Pinpoint the cell where the given text exists, returning its (X, Y) midpoint coordinate. 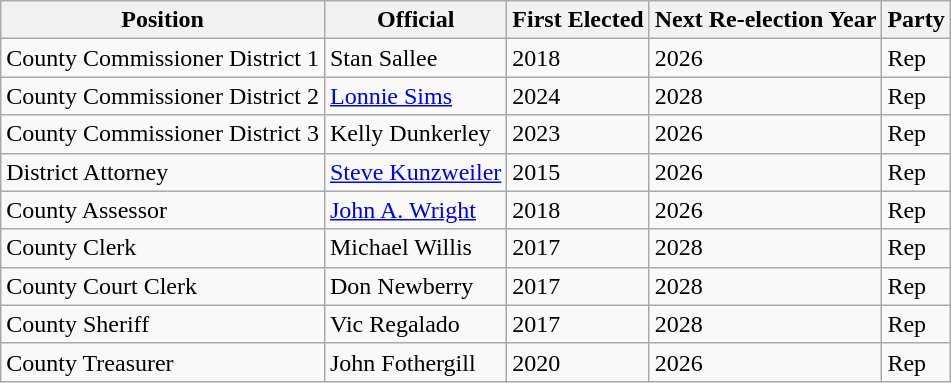
County Sheriff (163, 324)
Next Re-election Year (766, 20)
County Treasurer (163, 362)
County Assessor (163, 210)
John Fothergill (415, 362)
Don Newberry (415, 286)
County Commissioner District 3 (163, 134)
Position (163, 20)
Kelly Dunkerley (415, 134)
County Commissioner District 1 (163, 58)
Michael Willis (415, 248)
2023 (578, 134)
Vic Regalado (415, 324)
District Attorney (163, 172)
Stan Sallee (415, 58)
Lonnie Sims (415, 96)
2015 (578, 172)
2020 (578, 362)
First Elected (578, 20)
John A. Wright (415, 210)
Steve Kunzweiler (415, 172)
County Court Clerk (163, 286)
Party (916, 20)
2024 (578, 96)
Official (415, 20)
County Commissioner District 2 (163, 96)
County Clerk (163, 248)
